Return the [X, Y] coordinate for the center point of the cell that contains the specified text.  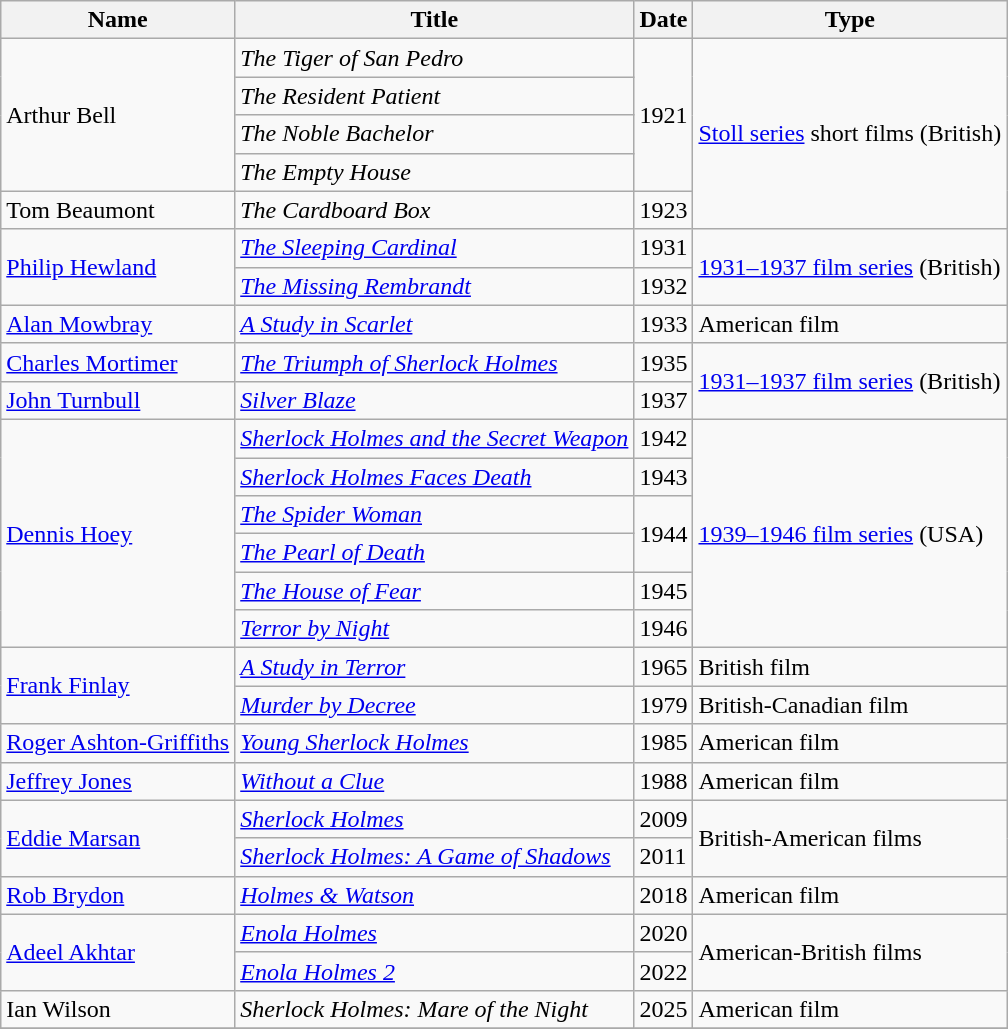
Charles Mortimer [118, 362]
Murder by Decree [434, 705]
Name [118, 20]
1946 [664, 629]
1923 [664, 210]
1933 [664, 324]
Ian Wilson [118, 1009]
Terror by Night [434, 629]
1945 [664, 591]
A Study in Scarlet [434, 324]
Sherlock Holmes: A Game of Shadows [434, 857]
Sherlock Holmes Faces Death [434, 477]
Philip Hewland [118, 267]
The Spider Woman [434, 515]
Sherlock Holmes: Mare of the Night [434, 1009]
John Turnbull [118, 400]
1944 [664, 534]
1988 [664, 781]
2020 [664, 933]
Sherlock Holmes [434, 819]
Roger Ashton-Griffiths [118, 743]
The Pearl of Death [434, 553]
The Cardboard Box [434, 210]
Stoll series short films (British) [850, 134]
Without a Clue [434, 781]
2009 [664, 819]
The House of Fear [434, 591]
2011 [664, 857]
American-British films [850, 952]
The Resident Patient [434, 96]
Silver Blaze [434, 400]
Eddie Marsan [118, 838]
Adeel Akhtar [118, 952]
1937 [664, 400]
1932 [664, 286]
The Noble Bachelor [434, 134]
2025 [664, 1009]
Enola Holmes [434, 933]
Title [434, 20]
1943 [664, 477]
1985 [664, 743]
British-American films [850, 838]
2022 [664, 971]
Jeffrey Jones [118, 781]
The Tiger of San Pedro [434, 58]
1931 [664, 248]
Young Sherlock Holmes [434, 743]
1965 [664, 667]
1921 [664, 115]
Tom Beaumont [118, 210]
British-Canadian film [850, 705]
1935 [664, 362]
British film [850, 667]
1979 [664, 705]
Arthur Bell [118, 115]
Date [664, 20]
Dennis Hoey [118, 533]
1939–1946 film series (USA) [850, 533]
Sherlock Holmes and the Secret Weapon [434, 438]
Frank Finlay [118, 686]
Holmes & Watson [434, 895]
1942 [664, 438]
Alan Mowbray [118, 324]
The Triumph of Sherlock Holmes [434, 362]
Enola Holmes 2 [434, 971]
A Study in Terror [434, 667]
The Missing Rembrandt [434, 286]
The Sleeping Cardinal [434, 248]
Type [850, 20]
Rob Brydon [118, 895]
2018 [664, 895]
The Empty House [434, 172]
